Scan for the cell matching the given text and deliver its [x, y] coordinate at center. 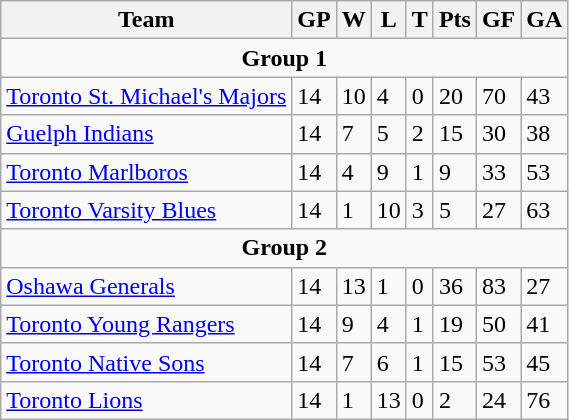
38 [544, 134]
Group 2 [284, 248]
Toronto Varsity Blues [146, 210]
63 [544, 210]
33 [498, 172]
Toronto Native Sons [146, 362]
Toronto Lions [146, 400]
70 [498, 96]
30 [498, 134]
Guelph Indians [146, 134]
19 [454, 324]
45 [544, 362]
20 [454, 96]
Group 1 [284, 58]
Team [146, 20]
L [388, 20]
Toronto Marlboros [146, 172]
43 [544, 96]
24 [498, 400]
Oshawa Generals [146, 286]
41 [544, 324]
GA [544, 20]
Toronto St. Michael's Majors [146, 96]
50 [498, 324]
Pts [454, 20]
36 [454, 286]
W [354, 20]
76 [544, 400]
Toronto Young Rangers [146, 324]
6 [388, 362]
GF [498, 20]
GP [314, 20]
T [420, 20]
3 [420, 210]
83 [498, 286]
